For the text-containing cell, return its midpoint in [x, y] coordinate format. 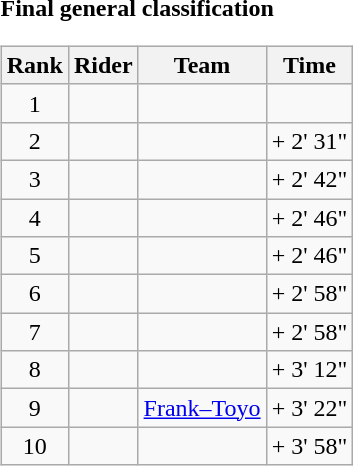
6 [34, 294]
8 [34, 370]
Team [202, 65]
4 [34, 217]
Rank [34, 65]
9 [34, 408]
+ 3' 22" [310, 408]
Rider [103, 65]
5 [34, 256]
10 [34, 446]
+ 3' 58" [310, 446]
+ 3' 12" [310, 370]
+ 2' 31" [310, 141]
2 [34, 141]
3 [34, 179]
1 [34, 103]
+ 2' 42" [310, 179]
Time [310, 65]
Frank–Toyo [202, 408]
7 [34, 332]
